Find where the given text appears and provide that cell's center as [x, y] coordinate. 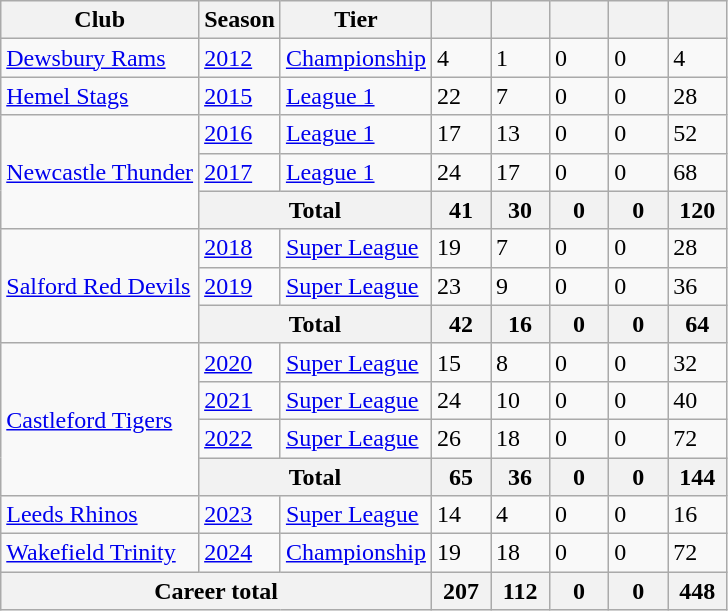
10 [520, 400]
8 [520, 362]
2016 [240, 134]
Tier [356, 20]
Salford Red Devils [100, 286]
68 [698, 172]
2024 [240, 553]
15 [460, 362]
2017 [240, 172]
26 [460, 438]
32 [698, 362]
64 [698, 324]
Castleford Tigers [100, 419]
9 [520, 286]
Career total [216, 591]
112 [520, 591]
2015 [240, 96]
23 [460, 286]
2022 [240, 438]
Newcastle Thunder [100, 172]
Hemel Stags [100, 96]
14 [460, 515]
Wakefield Trinity [100, 553]
1 [520, 58]
13 [520, 134]
22 [460, 96]
448 [698, 591]
144 [698, 477]
Leeds Rhinos [100, 515]
42 [460, 324]
120 [698, 210]
2023 [240, 515]
2018 [240, 248]
2020 [240, 362]
Season [240, 20]
Dewsbury Rams [100, 58]
207 [460, 591]
52 [698, 134]
30 [520, 210]
2021 [240, 400]
65 [460, 477]
2019 [240, 286]
2012 [240, 58]
40 [698, 400]
41 [460, 210]
Club [100, 20]
